Output the [X, Y] coordinate of the center of the cell containing the given text.  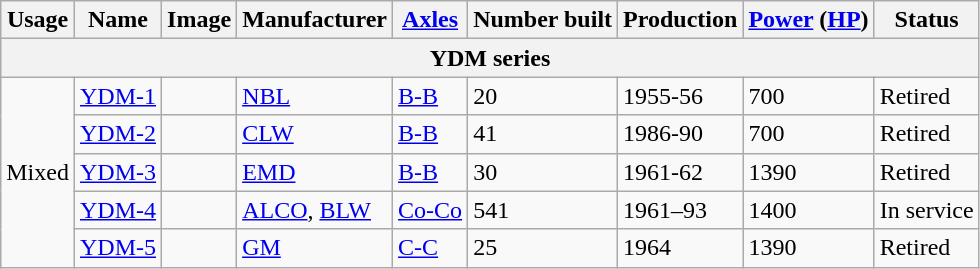
YDM-1 [118, 96]
Co-Co [430, 210]
30 [543, 172]
Status [926, 20]
541 [543, 210]
1961–93 [680, 210]
Production [680, 20]
1961-62 [680, 172]
YDM-3 [118, 172]
YDM-2 [118, 134]
Usage [38, 20]
25 [543, 248]
YDM-5 [118, 248]
EMD [315, 172]
Name [118, 20]
1400 [808, 210]
Power (HP) [808, 20]
41 [543, 134]
YDM series [490, 58]
1986-90 [680, 134]
Mixed [38, 172]
1964 [680, 248]
GM [315, 248]
Number built [543, 20]
1955-56 [680, 96]
C-C [430, 248]
20 [543, 96]
Axles [430, 20]
Image [200, 20]
YDM-4 [118, 210]
In service [926, 210]
NBL [315, 96]
ALCO, BLW [315, 210]
CLW [315, 134]
Manufacturer [315, 20]
